Determine the [X, Y] coordinate at the center of the cell enclosing the given text.  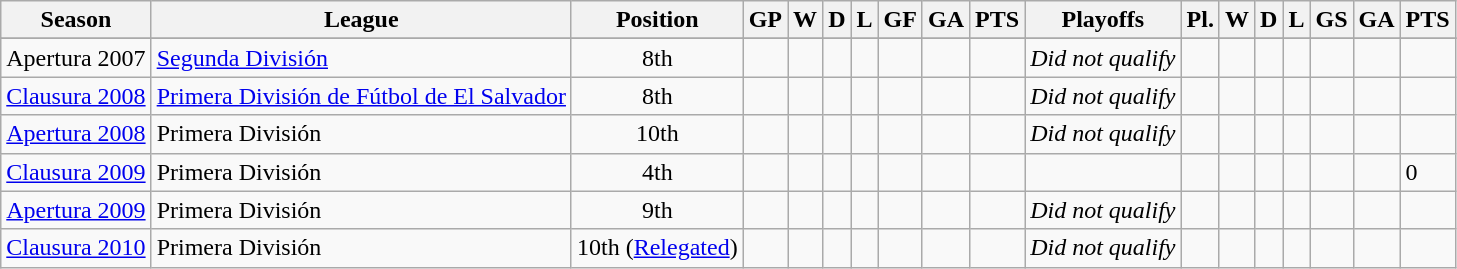
GF [900, 20]
Segunda División [361, 58]
Apertura 2007 [76, 58]
GS [1332, 20]
Playoffs [1103, 20]
10th [657, 134]
Clausura 2010 [76, 248]
9th [657, 210]
Apertura 2009 [76, 210]
4th [657, 172]
Primera División de Fútbol de El Salvador [361, 96]
Apertura 2008 [76, 134]
10th (Relegated) [657, 248]
GP [765, 20]
Pl. [1200, 20]
0 [1428, 172]
Season [76, 20]
Position [657, 20]
Clausura 2009 [76, 172]
Clausura 2008 [76, 96]
League [361, 20]
